Find where the given text appears and provide that cell's center as [x, y] coordinate. 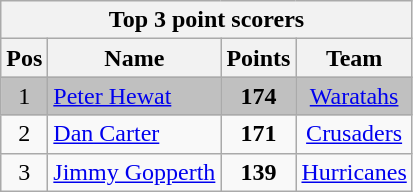
Peter Hewat [134, 96]
Team [354, 58]
171 [258, 134]
174 [258, 96]
1 [24, 96]
Top 3 point scorers [207, 20]
Hurricanes [354, 172]
Pos [24, 58]
Crusaders [354, 134]
Jimmy Gopperth [134, 172]
Points [258, 58]
Waratahs [354, 96]
Name [134, 58]
139 [258, 172]
3 [24, 172]
2 [24, 134]
Dan Carter [134, 134]
